Identify which cell holds the provided text, then report its [x, y] central coordinate. 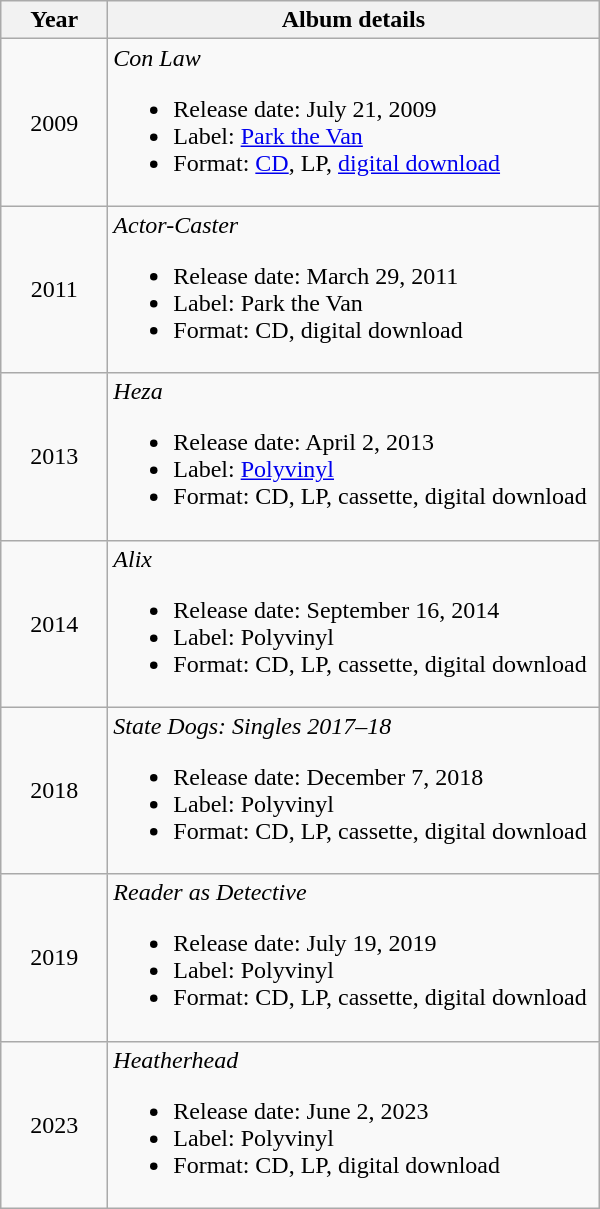
2013 [54, 456]
State Dogs: Singles 2017–18Release date: December 7, 2018Label: PolyvinylFormat: CD, LP, cassette, digital download [354, 790]
HeatherheadRelease date: June 2, 2023Label: PolyvinylFormat: CD, LP, digital download [354, 1124]
2009 [54, 122]
Reader as DetectiveRelease date: July 19, 2019Label: PolyvinylFormat: CD, LP, cassette, digital download [354, 958]
HezaRelease date: April 2, 2013Label: PolyvinylFormat: CD, LP, cassette, digital download [354, 456]
2019 [54, 958]
Year [54, 20]
2014 [54, 624]
2018 [54, 790]
Con LawRelease date: July 21, 2009Label: Park the VanFormat: CD, LP, digital download [354, 122]
Actor-CasterRelease date: March 29, 2011Label: Park the VanFormat: CD, digital download [354, 290]
2023 [54, 1124]
Album details [354, 20]
2011 [54, 290]
AlixRelease date: September 16, 2014Label: PolyvinylFormat: CD, LP, cassette, digital download [354, 624]
